Detect which cell encompasses the target text, then output its [X, Y] center coordinate. 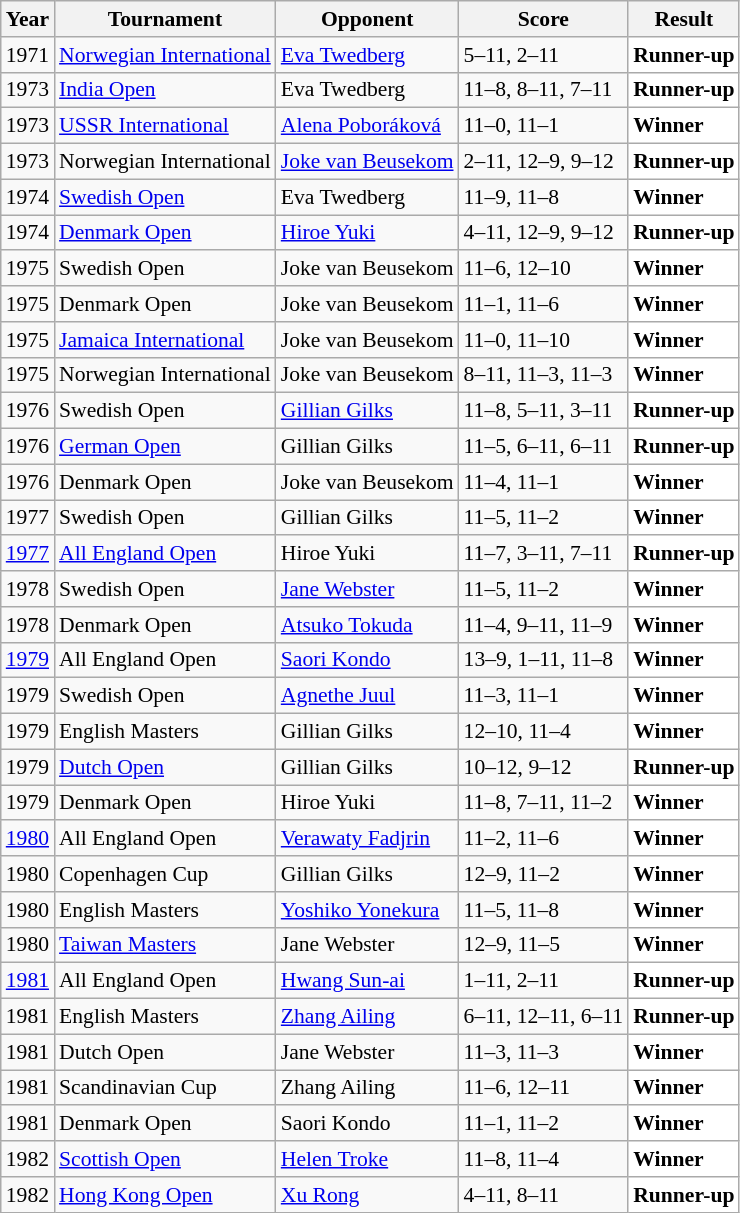
2–11, 12–9, 9–12 [544, 162]
11–1, 11–6 [544, 304]
6–11, 12–11, 6–11 [544, 1017]
13–9, 1–11, 11–8 [544, 660]
11–8, 8–11, 7–11 [544, 90]
Alena Poboráková [368, 126]
German Open [165, 447]
Scottish Open [165, 1159]
11–8, 7–11, 11–2 [544, 803]
11–5, 11–8 [544, 910]
11–3, 11–1 [544, 696]
11–0, 11–10 [544, 340]
Year [28, 19]
Taiwan Masters [165, 945]
11–9, 11–8 [544, 197]
11–7, 3–11, 7–11 [544, 554]
12–9, 11–2 [544, 874]
11–6, 12–10 [544, 269]
Helen Troke [368, 1159]
Scandinavian Cup [165, 1088]
Copenhagen Cup [165, 874]
11–8, 11–4 [544, 1159]
4–11, 12–9, 9–12 [544, 233]
Opponent [368, 19]
Hwang Sun-ai [368, 981]
India Open [165, 90]
11–6, 12–11 [544, 1088]
Verawaty Fadjrin [368, 839]
12–10, 11–4 [544, 732]
1971 [28, 55]
10–12, 9–12 [544, 767]
USSR International [165, 126]
Atsuko Tokuda [368, 625]
12–9, 11–5 [544, 945]
Jamaica International [165, 340]
Xu Rong [368, 1195]
11–2, 11–6 [544, 839]
Agnethe Juul [368, 696]
11–4, 9–11, 11–9 [544, 625]
Tournament [165, 19]
Hong Kong Open [165, 1195]
5–11, 2–11 [544, 55]
4–11, 8–11 [544, 1195]
Score [544, 19]
11–0, 11–1 [544, 126]
11–5, 6–11, 6–11 [544, 447]
11–3, 11–3 [544, 1052]
8–11, 11–3, 11–3 [544, 375]
11–4, 11–1 [544, 482]
11–8, 5–11, 3–11 [544, 411]
11–1, 11–2 [544, 1124]
Result [684, 19]
Yoshiko Yonekura [368, 910]
1–11, 2–11 [544, 981]
